Scan for the cell matching the given text and deliver its (x, y) coordinate at center. 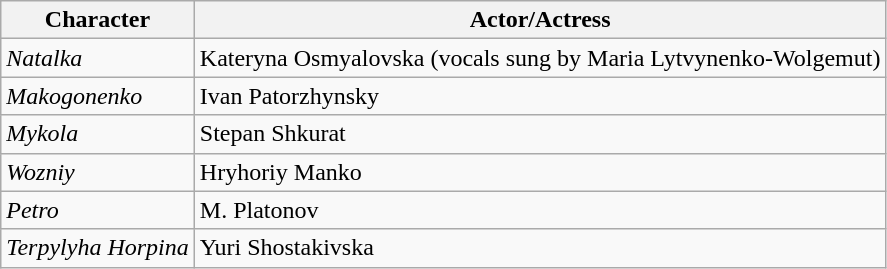
Makogonenko (98, 96)
Character (98, 20)
Ivan Patorzhynsky (540, 96)
Natalka (98, 58)
Mykola (98, 134)
M. Platonov (540, 210)
Petro (98, 210)
Yuri Shostakivska (540, 248)
Stepan Shkurat (540, 134)
Actor/Actress (540, 20)
Terpylyha Horpina (98, 248)
Hryhoriy Manko (540, 172)
Kateryna Osmyalovska (vocals sung by Maria Lytvynenko-Wolgemut) (540, 58)
Wozniy (98, 172)
